Capture the cell that displays the provided text and extract its (X, Y) central coordinate. 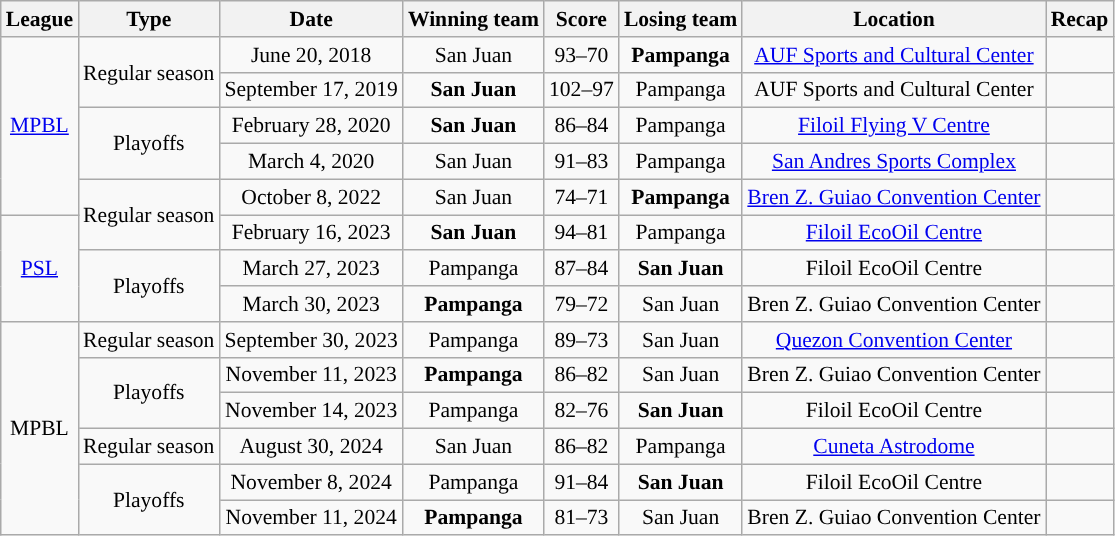
March 27, 2023 (310, 269)
Date (310, 19)
79–72 (582, 304)
San Andres Sports Complex (894, 162)
February 16, 2023 (310, 233)
November 14, 2023 (310, 411)
94–81 (582, 233)
91–83 (582, 162)
November 8, 2024 (310, 482)
PSL (40, 268)
91–84 (582, 482)
93–70 (582, 55)
Losing team (680, 19)
102–97 (582, 90)
Winning team (474, 19)
Quezon Convention Center (894, 340)
Score (582, 19)
82–76 (582, 411)
Cuneta Astrodome (894, 447)
Recap (1080, 19)
June 20, 2018 (310, 55)
November 11, 2024 (310, 518)
81–73 (582, 518)
Location (894, 19)
February 28, 2020 (310, 126)
March 30, 2023 (310, 304)
86–84 (582, 126)
89–73 (582, 340)
Type (148, 19)
August 30, 2024 (310, 447)
League (40, 19)
74–71 (582, 197)
87–84 (582, 269)
Filoil Flying V Centre (894, 126)
October 8, 2022 (310, 197)
September 30, 2023 (310, 340)
September 17, 2019 (310, 90)
November 11, 2023 (310, 375)
March 4, 2020 (310, 162)
